Return the [x, y] coordinate for the center point of the cell that contains the specified text.  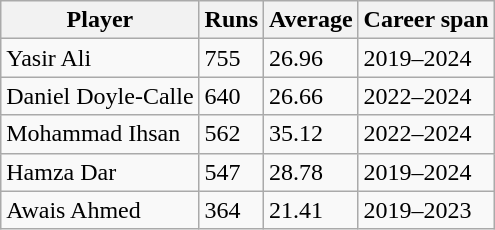
35.12 [312, 134]
Hamza Dar [100, 172]
2019–2023 [426, 210]
Daniel Doyle-Calle [100, 96]
Awais Ahmed [100, 210]
755 [231, 58]
562 [231, 134]
21.41 [312, 210]
547 [231, 172]
364 [231, 210]
Average [312, 20]
Player [100, 20]
28.78 [312, 172]
26.96 [312, 58]
26.66 [312, 96]
Mohammad Ihsan [100, 134]
Runs [231, 20]
Yasir Ali [100, 58]
Career span [426, 20]
640 [231, 96]
